Pinpoint the cell where the given text exists, returning its (X, Y) midpoint coordinate. 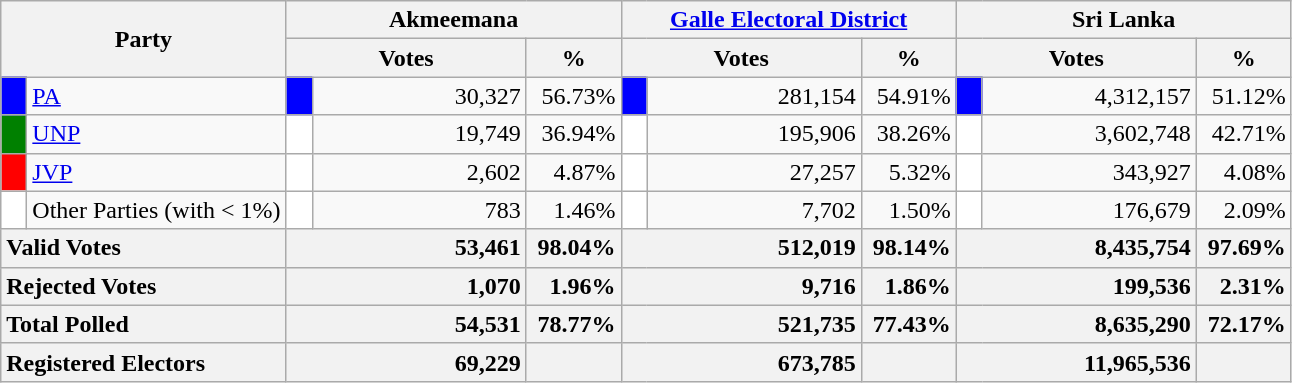
42.71% (1244, 134)
98.04% (574, 248)
195,906 (754, 134)
Galle Electoral District (788, 20)
1,070 (406, 286)
Valid Votes (144, 248)
7,702 (754, 210)
72.17% (1244, 324)
199,536 (1076, 286)
2,602 (419, 172)
Total Polled (144, 324)
4,312,157 (1089, 96)
Party (144, 39)
521,735 (741, 324)
Other Parties (with < 1%) (156, 210)
54.91% (908, 96)
54,531 (406, 324)
1.46% (574, 210)
8,435,754 (1076, 248)
77.43% (908, 324)
176,679 (1089, 210)
56.73% (574, 96)
19,749 (419, 134)
4.87% (574, 172)
1.50% (908, 210)
8,635,290 (1076, 324)
281,154 (754, 96)
69,229 (406, 362)
Akmeemana (454, 20)
1.86% (908, 286)
343,927 (1089, 172)
36.94% (574, 134)
1.96% (574, 286)
51.12% (1244, 96)
UNP (156, 134)
3,602,748 (1089, 134)
2.09% (1244, 210)
5.32% (908, 172)
PA (156, 96)
38.26% (908, 134)
512,019 (741, 248)
53,461 (406, 248)
27,257 (754, 172)
30,327 (419, 96)
97.69% (1244, 248)
4.08% (1244, 172)
2.31% (1244, 286)
783 (419, 210)
11,965,536 (1076, 362)
9,716 (741, 286)
Sri Lanka (1124, 20)
Registered Electors (144, 362)
673,785 (741, 362)
98.14% (908, 248)
Rejected Votes (144, 286)
78.77% (574, 324)
JVP (156, 172)
